For the text-containing cell, return its midpoint in (x, y) coordinate format. 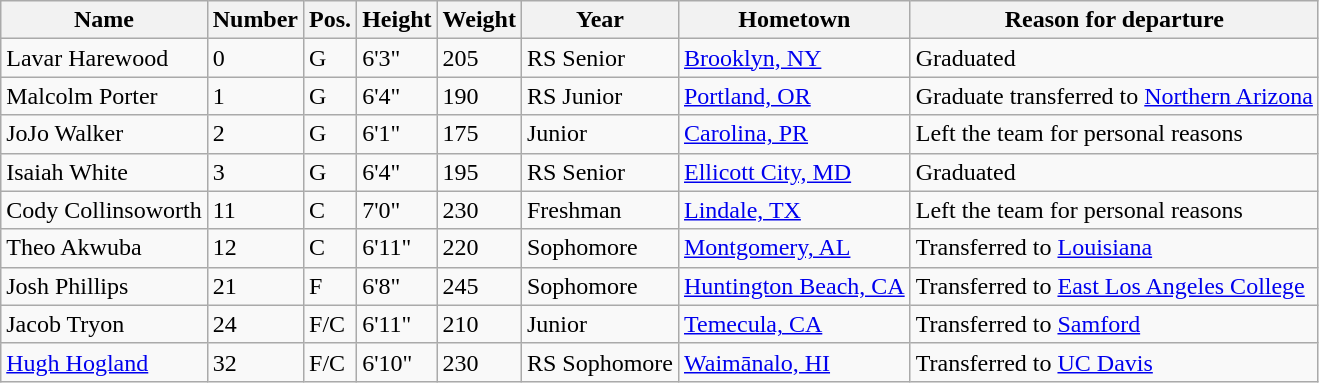
Reason for departure (1114, 20)
1 (255, 96)
175 (479, 134)
6'10" (397, 362)
F (330, 286)
Temecula, CA (794, 324)
Jacob Tryon (104, 324)
220 (479, 248)
RS Junior (600, 96)
32 (255, 362)
190 (479, 96)
Year (600, 20)
Portland, OR (794, 96)
Hugh Hogland (104, 362)
210 (479, 324)
JoJo Walker (104, 134)
Brooklyn, NY (794, 58)
Pos. (330, 20)
Weight (479, 20)
Transferred to UC Davis (1114, 362)
Graduate transferred to Northern Arizona (1114, 96)
Cody Collinsoworth (104, 210)
2 (255, 134)
Hometown (794, 20)
Freshman (600, 210)
6'3" (397, 58)
Transferred to East Los Angeles College (1114, 286)
24 (255, 324)
205 (479, 58)
21 (255, 286)
Number (255, 20)
Height (397, 20)
Lavar Harewood (104, 58)
0 (255, 58)
6'1" (397, 134)
3 (255, 172)
RS Sophomore (600, 362)
Montgomery, AL (794, 248)
Josh Phillips (104, 286)
Name (104, 20)
Carolina, PR (794, 134)
Ellicott City, MD (794, 172)
Theo Akwuba (104, 248)
Lindale, TX (794, 210)
Isaiah White (104, 172)
12 (255, 248)
Transferred to Louisiana (1114, 248)
11 (255, 210)
Waimānalo, HI (794, 362)
Transferred to Samford (1114, 324)
7'0" (397, 210)
245 (479, 286)
Huntington Beach, CA (794, 286)
Malcolm Porter (104, 96)
6'8" (397, 286)
195 (479, 172)
